Identify which cell holds the provided text, then report its (X, Y) central coordinate. 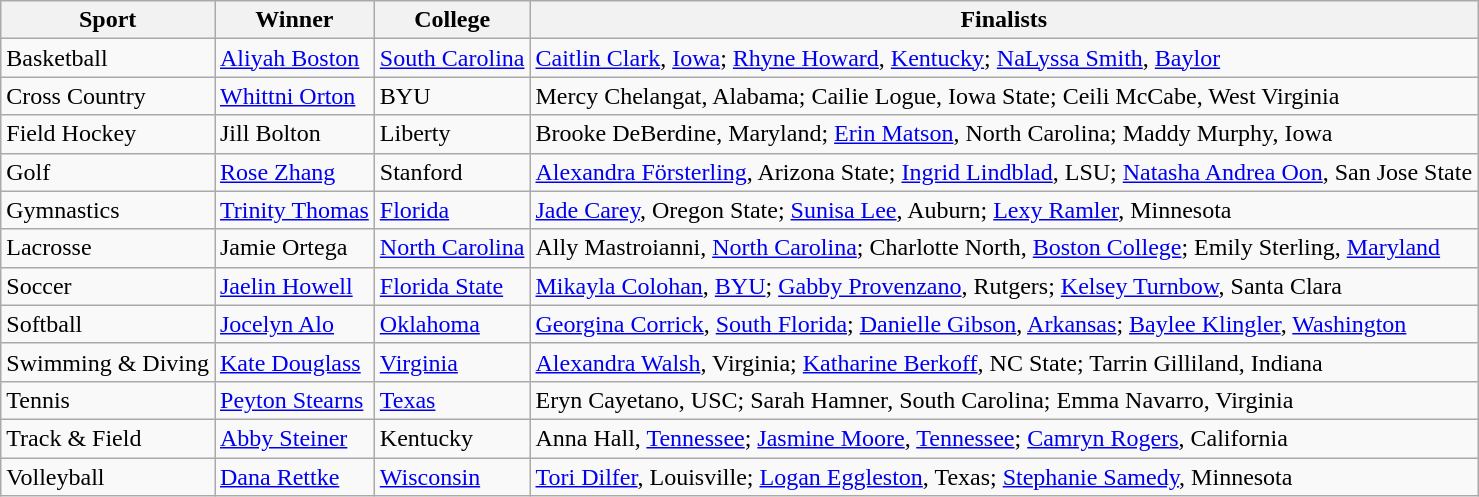
Track & Field (108, 438)
Virginia (452, 362)
College (452, 20)
North Carolina (452, 248)
Georgina Corrick, South Florida; Danielle Gibson, Arkansas; Baylee Klingler, Washington (1004, 324)
Tori Dilfer, Louisville; Logan Eggleston, Texas; Stephanie Samedy, Minnesota (1004, 477)
Ally Mastroianni, North Carolina; Charlotte North, Boston College; Emily Sterling, Maryland (1004, 248)
Caitlin Clark, Iowa; Rhyne Howard, Kentucky; NaLyssa Smith, Baylor (1004, 58)
Jaelin Howell (294, 286)
Dana Rettke (294, 477)
Jill Bolton (294, 134)
Golf (108, 172)
Tennis (108, 400)
Oklahoma (452, 324)
Eryn Cayetano, USC; Sarah Hamner, South Carolina; Emma Navarro, Virginia (1004, 400)
Basketball (108, 58)
Florida (452, 210)
Swimming & Diving (108, 362)
Aliyah Boston (294, 58)
Brooke DeBerdine, Maryland; Erin Matson, North Carolina; Maddy Murphy, Iowa (1004, 134)
Florida State (452, 286)
Mikayla Colohan, BYU; Gabby Provenzano, Rutgers; Kelsey Turnbow, Santa Clara (1004, 286)
Kate Douglass (294, 362)
South Carolina (452, 58)
Mercy Chelangat, Alabama; Cailie Logue, Iowa State; Ceili McCabe, West Virginia (1004, 96)
Winner (294, 20)
Rose Zhang (294, 172)
Jocelyn Alo (294, 324)
Abby Steiner (294, 438)
Jamie Ortega (294, 248)
Texas (452, 400)
Gymnastics (108, 210)
Softball (108, 324)
Soccer (108, 286)
Wisconsin (452, 477)
Trinity Thomas (294, 210)
Peyton Stearns (294, 400)
Sport (108, 20)
Lacrosse (108, 248)
Jade Carey, Oregon State; Sunisa Lee, Auburn; Lexy Ramler, Minnesota (1004, 210)
Field Hockey (108, 134)
Liberty (452, 134)
Cross Country (108, 96)
Whittni Orton (294, 96)
Volleyball (108, 477)
BYU (452, 96)
Kentucky (452, 438)
Anna Hall, Tennessee; Jasmine Moore, Tennessee; Camryn Rogers, California (1004, 438)
Alexandra Walsh, Virginia; Katharine Berkoff, NC State; Tarrin Gilliland, Indiana (1004, 362)
Alexandra Försterling, Arizona State; Ingrid Lindblad, LSU; Natasha Andrea Oon, San Jose State (1004, 172)
Finalists (1004, 20)
Stanford (452, 172)
